Find where the given text appears and provide that cell's center as (x, y) coordinate. 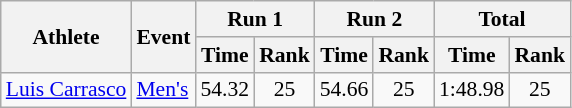
Luis Carrasco (66, 90)
Athlete (66, 36)
1:48.98 (472, 90)
Men's (163, 90)
Run 2 (374, 19)
54.66 (344, 90)
Event (163, 36)
Run 1 (254, 19)
Total (502, 19)
54.32 (224, 90)
